Find where the given text appears and provide that cell's center as (X, Y) coordinate. 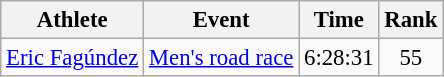
55 (411, 58)
Rank (411, 20)
Event (222, 20)
Athlete (72, 20)
Time (339, 20)
6:28:31 (339, 58)
Men's road race (222, 58)
Eric Fagúndez (72, 58)
